Return the (X, Y) coordinate for the center point of the cell that contains the specified text.  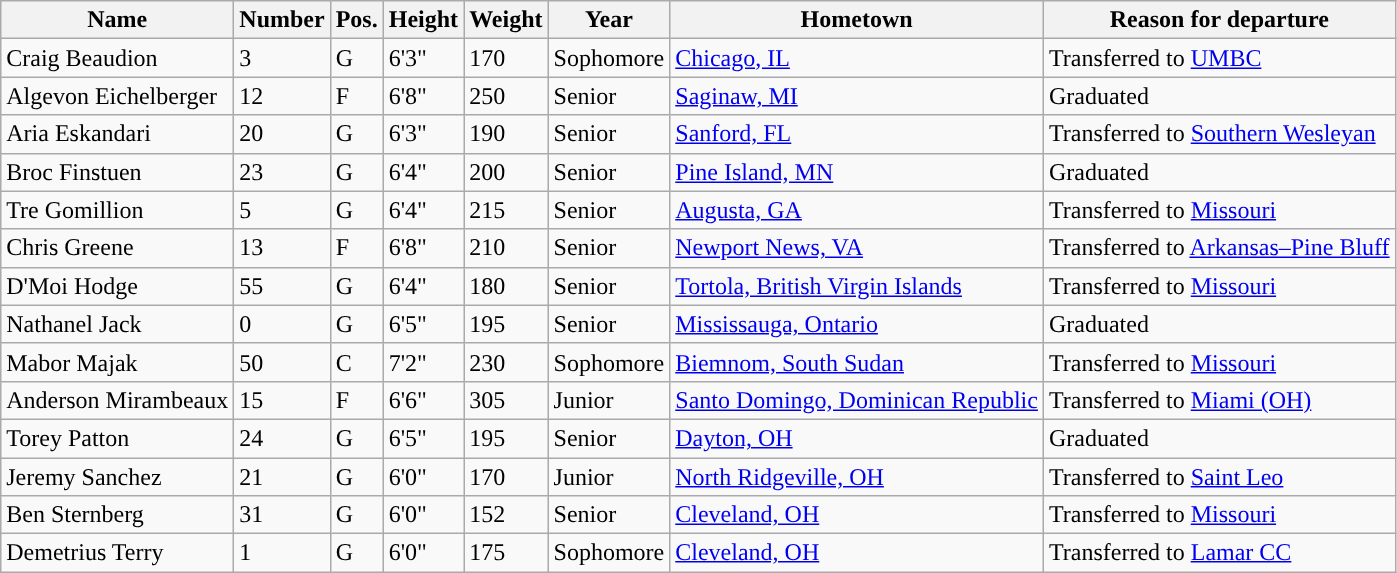
152 (506, 515)
15 (282, 400)
Mabor Majak (118, 362)
Name (118, 20)
Transferred to Lamar CC (1219, 553)
Weight (506, 20)
6'6" (423, 400)
Demetrius Terry (118, 553)
Anderson Mirambeaux (118, 400)
Transferred to UMBC (1219, 58)
C (356, 362)
Reason for departure (1219, 20)
Tre Gomillion (118, 210)
24 (282, 438)
Nathanel Jack (118, 324)
Pine Island, MN (857, 172)
Number (282, 20)
5 (282, 210)
200 (506, 172)
215 (506, 210)
230 (506, 362)
Height (423, 20)
Saginaw, MI (857, 96)
50 (282, 362)
Augusta, GA (857, 210)
Tortola, British Virgin Islands (857, 286)
Chris Greene (118, 248)
210 (506, 248)
23 (282, 172)
Transferred to Saint Leo (1219, 477)
North Ridgeville, OH (857, 477)
Newport News, VA (857, 248)
Dayton, OH (857, 438)
175 (506, 553)
31 (282, 515)
305 (506, 400)
Sanford, FL (857, 134)
Pos. (356, 20)
Jeremy Sanchez (118, 477)
Transferred to Southern Wesleyan (1219, 134)
0 (282, 324)
7'2" (423, 362)
190 (506, 134)
Broc Finstuen (118, 172)
Algevon Eichelberger (118, 96)
20 (282, 134)
Santo Domingo, Dominican Republic (857, 400)
1 (282, 553)
180 (506, 286)
55 (282, 286)
Torey Patton (118, 438)
Hometown (857, 20)
D'Moi Hodge (118, 286)
Mississauga, Ontario (857, 324)
Transferred to Arkansas–Pine Bluff (1219, 248)
250 (506, 96)
3 (282, 58)
21 (282, 477)
Year (609, 20)
12 (282, 96)
13 (282, 248)
Biemnom, South Sudan (857, 362)
Ben Sternberg (118, 515)
Aria Eskandari (118, 134)
Craig Beaudion (118, 58)
Chicago, IL (857, 58)
Transferred to Miami (OH) (1219, 400)
